Determine the [x, y] coordinate at the center of the cell enclosing the given text.  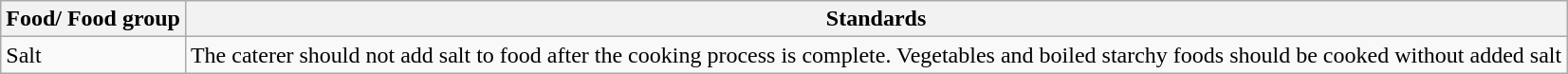
Standards [876, 19]
Salt [93, 55]
Food/ Food group [93, 19]
